Detect which cell encompasses the target text, then output its [X, Y] center coordinate. 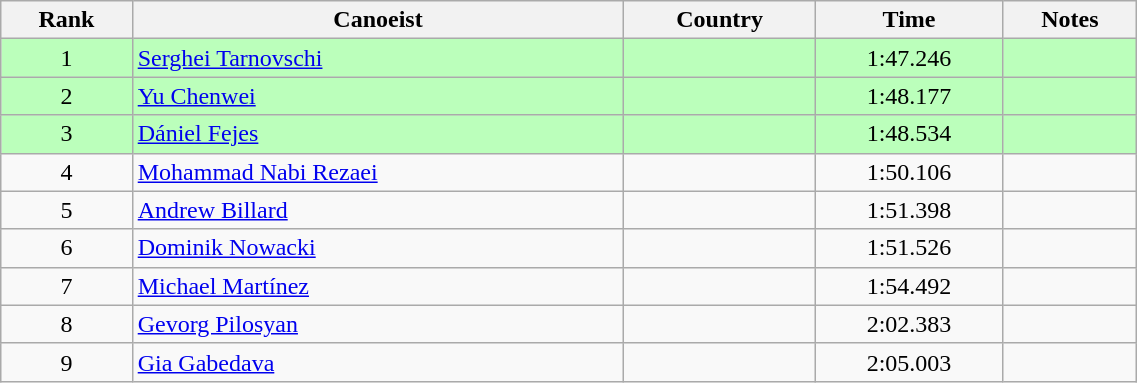
1 [66, 58]
4 [66, 172]
Gevorg Pilosyan [378, 324]
1:48.534 [909, 134]
2:02.383 [909, 324]
1:47.246 [909, 58]
Andrew Billard [378, 210]
Mohammad Nabi Rezaei [378, 172]
2:05.003 [909, 362]
Time [909, 20]
6 [66, 248]
Yu Chenwei [378, 96]
7 [66, 286]
5 [66, 210]
Dániel Fejes [378, 134]
9 [66, 362]
Serghei Tarnovschi [378, 58]
1:51.398 [909, 210]
Michael Martínez [378, 286]
8 [66, 324]
Rank [66, 20]
1:51.526 [909, 248]
1:54.492 [909, 286]
3 [66, 134]
1:50.106 [909, 172]
Country [720, 20]
Dominik Nowacki [378, 248]
Canoeist [378, 20]
1:48.177 [909, 96]
2 [66, 96]
Gia Gabedava [378, 362]
Notes [1070, 20]
